Return the (X, Y) coordinate for the center point of the cell that contains the specified text.  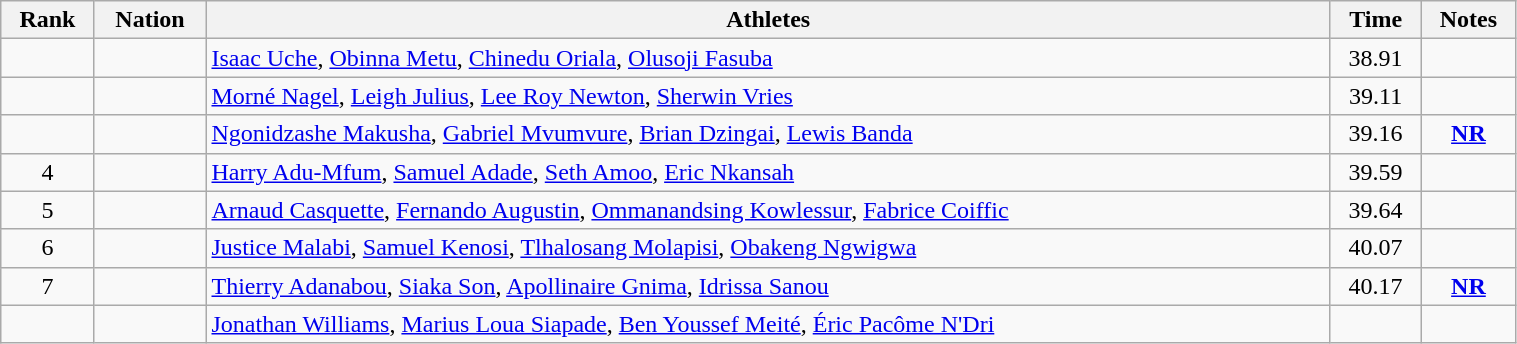
Isaac Uche, Obinna Metu, Chinedu Oriala, Olusoji Fasuba (768, 58)
Rank (48, 20)
Time (1375, 20)
Harry Adu-Mfum, Samuel Adade, Seth Amoo, Eric Nkansah (768, 172)
Thierry Adanabou, Siaka Son, Apollinaire Gnima, Idrissa Sanou (768, 286)
39.59 (1375, 172)
5 (48, 210)
Athletes (768, 20)
39.16 (1375, 134)
Nation (150, 20)
Notes (1468, 20)
Justice Malabi, Samuel Kenosi, Tlhalosang Molapisi, Obakeng Ngwigwa (768, 248)
38.91 (1375, 58)
7 (48, 286)
6 (48, 248)
Morné Nagel, Leigh Julius, Lee Roy Newton, Sherwin Vries (768, 96)
39.11 (1375, 96)
40.07 (1375, 248)
Ngonidzashe Makusha, Gabriel Mvumvure, Brian Dzingai, Lewis Banda (768, 134)
Jonathan Williams, Marius Loua Siapade, Ben Youssef Meité, Éric Pacôme N'Dri (768, 324)
Arnaud Casquette, Fernando Augustin, Ommanandsing Kowlessur, Fabrice Coiffic (768, 210)
4 (48, 172)
39.64 (1375, 210)
40.17 (1375, 286)
